Find where the given text appears and provide that cell's center as [X, Y] coordinate. 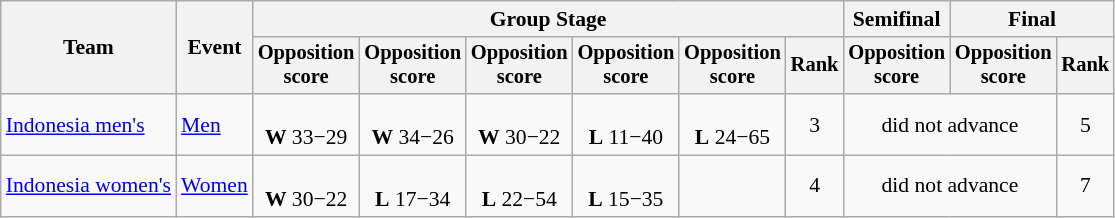
Indonesia women's [88, 186]
L 11−40 [626, 124]
Event [214, 48]
W 33−29 [306, 124]
5 [1086, 124]
L 17−34 [412, 186]
L 22−54 [520, 186]
L 15−35 [626, 186]
W 34−26 [412, 124]
L 24−65 [732, 124]
3 [815, 124]
Final [1032, 19]
Semifinal [896, 19]
Group Stage [548, 19]
4 [815, 186]
Men [214, 124]
Indonesia men's [88, 124]
Women [214, 186]
7 [1086, 186]
Team [88, 48]
